From the cell containing the given text, extract its center point as [X, Y] coordinate. 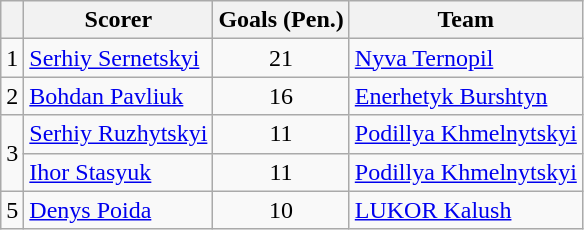
21 [281, 58]
16 [281, 96]
Scorer [118, 20]
3 [12, 153]
1 [12, 58]
10 [281, 210]
Ihor Stasyuk [118, 172]
5 [12, 210]
2 [12, 96]
Nyva Ternopil [466, 58]
LUKOR Kalush [466, 210]
Serhiy Ruzhytskyi [118, 134]
Team [466, 20]
Goals (Pen.) [281, 20]
Denys Poida [118, 210]
Bohdan Pavliuk [118, 96]
Enerhetyk Burshtyn [466, 96]
Serhiy Sernetskyi [118, 58]
